Provide the [X, Y] coordinate of the cell's center where the given text is located.  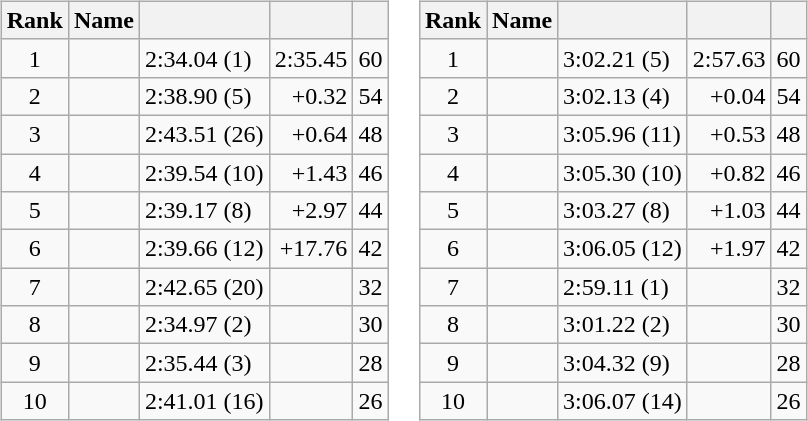
+0.53 [729, 134]
3:05.30 (10) [623, 173]
3:06.07 (14) [623, 401]
2:43.51 (26) [204, 134]
2:39.17 (8) [204, 211]
2:35.44 (3) [204, 363]
3:06.05 (12) [623, 249]
+0.82 [729, 173]
2:34.04 (1) [204, 58]
2:41.01 (16) [204, 401]
+1.43 [311, 173]
2:35.45 [311, 58]
3:02.13 (4) [623, 96]
2:38.90 (5) [204, 96]
+0.04 [729, 96]
2:42.65 (20) [204, 287]
2:59.11 (1) [623, 287]
2:34.97 (2) [204, 325]
+1.97 [729, 249]
+17.76 [311, 249]
3:01.22 (2) [623, 325]
+2.97 [311, 211]
2:39.66 (12) [204, 249]
2:39.54 (10) [204, 173]
3:04.32 (9) [623, 363]
3:05.96 (11) [623, 134]
+0.32 [311, 96]
+0.64 [311, 134]
+1.03 [729, 211]
3:02.21 (5) [623, 58]
3:03.27 (8) [623, 211]
2:57.63 [729, 58]
